Identify which cell holds the provided text, then report its [X, Y] central coordinate. 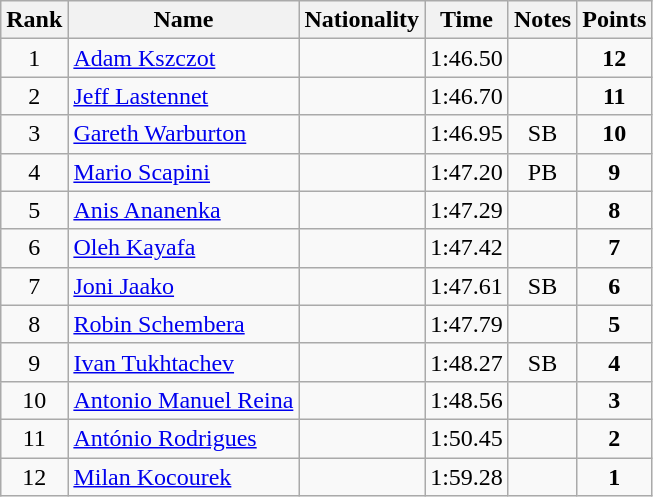
1:47.79 [467, 324]
PB [542, 172]
Robin Schembera [184, 324]
1:48.27 [467, 362]
António Rodrigues [184, 438]
Anis Ananenka [184, 210]
Mario Scapini [184, 172]
1:50.45 [467, 438]
Time [467, 20]
1:47.42 [467, 248]
Jeff Lastennet [184, 96]
1:47.61 [467, 286]
1:47.29 [467, 210]
1:48.56 [467, 400]
Notes [542, 20]
1:47.20 [467, 172]
Rank [34, 20]
Adam Kszczot [184, 58]
Antonio Manuel Reina [184, 400]
Nationality [362, 20]
Points [614, 20]
Oleh Kayafa [184, 248]
1:46.95 [467, 134]
Gareth Warburton [184, 134]
1:46.50 [467, 58]
1:59.28 [467, 477]
Ivan Tukhtachev [184, 362]
Milan Kocourek [184, 477]
1:46.70 [467, 96]
Joni Jaako [184, 286]
Name [184, 20]
